Extract the (X, Y) coordinate from the center of the cell holding the provided text.  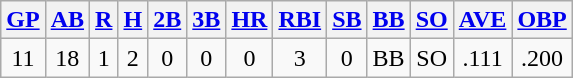
1 (104, 58)
3 (300, 58)
OBP (542, 20)
AVE (482, 20)
11 (23, 58)
.200 (542, 58)
H (133, 20)
2B (168, 20)
RBI (300, 20)
2 (133, 58)
GP (23, 20)
SB (347, 20)
.111 (482, 58)
R (104, 20)
HR (250, 20)
3B (206, 20)
18 (67, 58)
AB (67, 20)
